From the cell containing the given text, extract its center point as (x, y) coordinate. 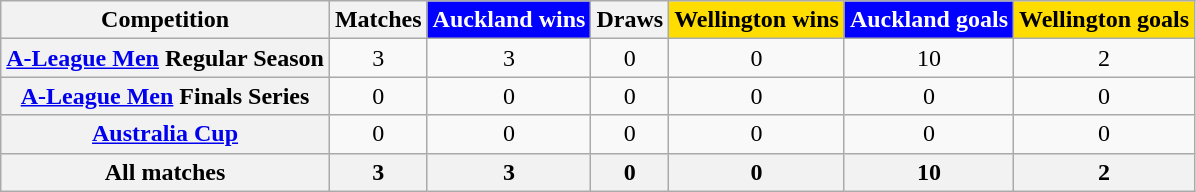
All matches (166, 172)
A-League Men Regular Season (166, 58)
Auckland goals (928, 20)
Competition (166, 20)
Wellington goals (1104, 20)
A-League Men Finals Series (166, 96)
Matches (378, 20)
Wellington wins (757, 20)
Auckland wins (509, 20)
Draws (630, 20)
Australia Cup (166, 134)
